Find where the given text appears and provide that cell's center as [x, y] coordinate. 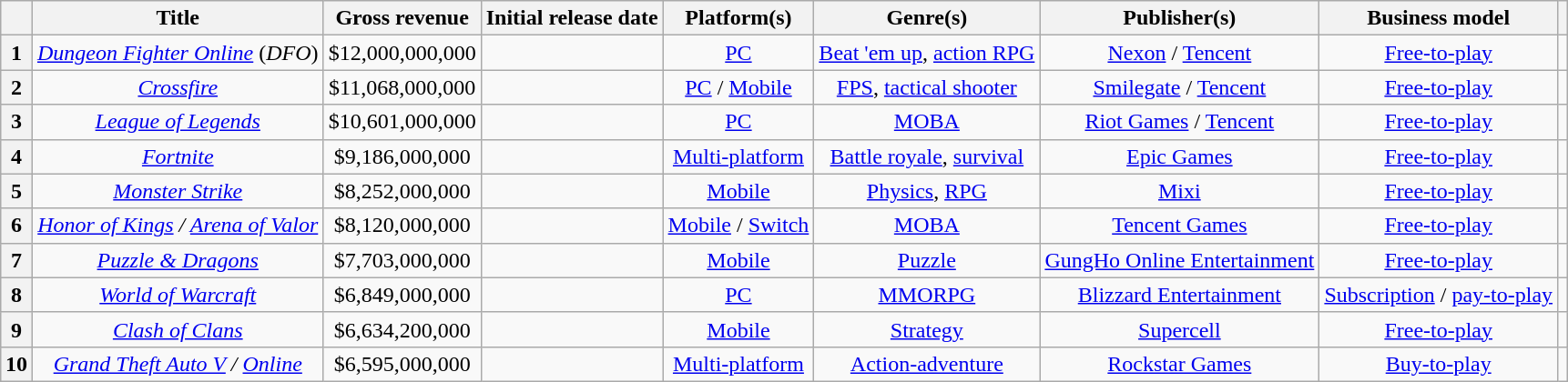
Strategy [927, 329]
Initial release date [572, 18]
Physics, RPG [927, 191]
Blizzard Entertainment [1180, 295]
Riot Games / Tencent [1180, 122]
4 [16, 156]
League of Legends [178, 122]
Subscription / pay-to-play [1439, 295]
Fortnite [178, 156]
Gross revenue [402, 18]
Rockstar Games [1180, 364]
3 [16, 122]
$6,634,200,000 [402, 329]
Platform(s) [738, 18]
Business model [1439, 18]
7 [16, 260]
$12,000,000,000 [402, 53]
Tencent Games [1180, 226]
Clash of Clans [178, 329]
$10,601,000,000 [402, 122]
Grand Theft Auto V / Online [178, 364]
Buy-to-play [1439, 364]
Battle royale, survival [927, 156]
Smilegate / Tencent [1180, 87]
$11,068,000,000 [402, 87]
Nexon / Tencent [1180, 53]
5 [16, 191]
Publisher(s) [1180, 18]
MMORPG [927, 295]
$8,120,000,000 [402, 226]
Puzzle & Dragons [178, 260]
Puzzle [927, 260]
Action-adventure [927, 364]
$8,252,000,000 [402, 191]
Beat 'em up, action RPG [927, 53]
$7,703,000,000 [402, 260]
Crossfire [178, 87]
Genre(s) [927, 18]
Honor of Kings / Arena of Valor [178, 226]
Supercell [1180, 329]
PC / Mobile [738, 87]
FPS, tactical shooter [927, 87]
Mobile / Switch [738, 226]
10 [16, 364]
8 [16, 295]
$9,186,000,000 [402, 156]
1 [16, 53]
World of Warcraft [178, 295]
Title [178, 18]
Dungeon Fighter Online (DFO) [178, 53]
GungHo Online Entertainment [1180, 260]
9 [16, 329]
$6,849,000,000 [402, 295]
$6,595,000,000 [402, 364]
Epic Games [1180, 156]
Monster Strike [178, 191]
6 [16, 226]
Mixi [1180, 191]
2 [16, 87]
